Locate the cell with the specified text and output its [X, Y] center coordinate. 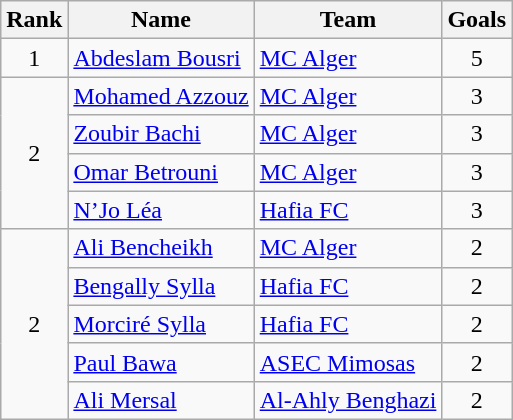
Zoubir Bachi [161, 134]
Ali Bencheikh [161, 248]
Team [348, 20]
Name [161, 20]
5 [477, 58]
ASEC Mimosas [348, 362]
Morciré Sylla [161, 324]
Omar Betrouni [161, 172]
Mohamed Azzouz [161, 96]
N’Jo Léa [161, 210]
1 [34, 58]
Abdeslam Bousri [161, 58]
Rank [34, 20]
Goals [477, 20]
Bengally Sylla [161, 286]
Paul Bawa [161, 362]
Al-Ahly Benghazi [348, 400]
Ali Mersal [161, 400]
